Provide the (X, Y) coordinate of the cell's center where the given text is located.  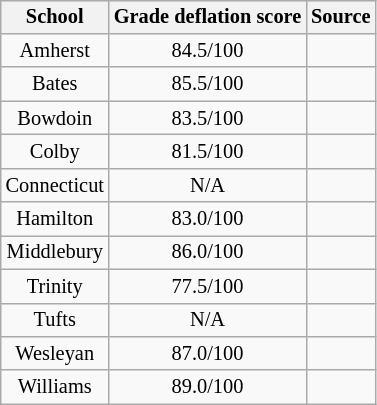
Connecticut (55, 185)
85.5/100 (208, 84)
Amherst (55, 51)
77.5/100 (208, 286)
Bates (55, 84)
83.0/100 (208, 219)
Source (340, 17)
84.5/100 (208, 51)
Grade deflation score (208, 17)
81.5/100 (208, 152)
Bowdoin (55, 118)
89.0/100 (208, 387)
Hamilton (55, 219)
86.0/100 (208, 253)
Colby (55, 152)
Williams (55, 387)
Trinity (55, 286)
87.0/100 (208, 354)
School (55, 17)
Tufts (55, 320)
Wesleyan (55, 354)
Middlebury (55, 253)
83.5/100 (208, 118)
